Identify which cell holds the provided text, then report its (x, y) central coordinate. 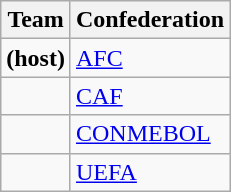
AFC (150, 58)
Confederation (150, 20)
UEFA (150, 172)
CONMEBOL (150, 134)
(host) (36, 58)
CAF (150, 96)
Team (36, 20)
